For the text-containing cell, return its midpoint in (x, y) coordinate format. 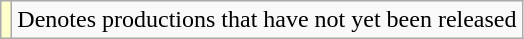
Denotes productions that have not yet been released (267, 20)
